Capture the cell that displays the provided text and extract its [X, Y] central coordinate. 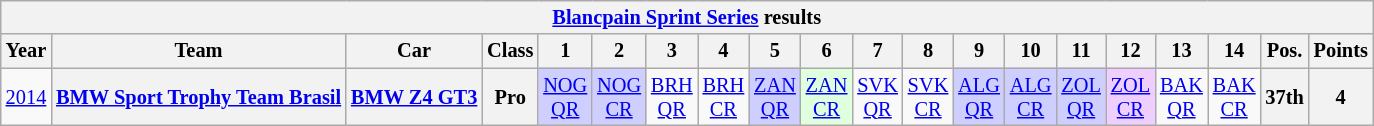
ZANQR [775, 97]
2 [619, 51]
ALGQR [979, 97]
Blancpain Sprint Series results [687, 17]
14 [1234, 51]
Pro [510, 97]
2014 [26, 97]
9 [979, 51]
SVKCR [928, 97]
Class [510, 51]
8 [928, 51]
1 [565, 51]
BRHQR [672, 97]
ALGCR [1031, 97]
NOGCR [619, 97]
7 [877, 51]
BMW Z4 GT3 [414, 97]
Team [198, 51]
37th [1284, 97]
Pos. [1284, 51]
SVKQR [877, 97]
BAKQR [1182, 97]
6 [827, 51]
ZOLCR [1130, 97]
BMW Sport Trophy Team Brasil [198, 97]
BRHCR [724, 97]
3 [672, 51]
Year [26, 51]
Car [414, 51]
Points [1341, 51]
BAKCR [1234, 97]
11 [1080, 51]
10 [1031, 51]
12 [1130, 51]
ZANCR [827, 97]
ZOLQR [1080, 97]
13 [1182, 51]
NOGQR [565, 97]
5 [775, 51]
